Locate the cell with the specified text and output its (x, y) center coordinate. 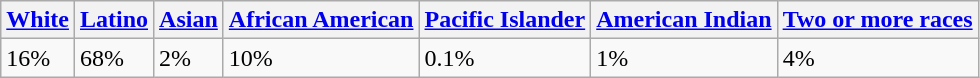
10% (321, 58)
68% (114, 58)
Two or more races (878, 20)
1% (684, 58)
0.1% (505, 58)
African American (321, 20)
White (38, 20)
16% (38, 58)
4% (878, 58)
2% (189, 58)
Latino (114, 20)
Asian (189, 20)
American Indian (684, 20)
Pacific Islander (505, 20)
